Return the [X, Y] coordinate for the center point of the cell that contains the specified text.  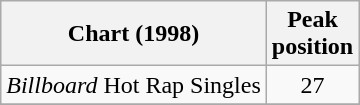
27 [312, 85]
Chart (1998) [134, 34]
Peakposition [312, 34]
Billboard Hot Rap Singles [134, 85]
